Find where the given text appears and provide that cell's center as [X, Y] coordinate. 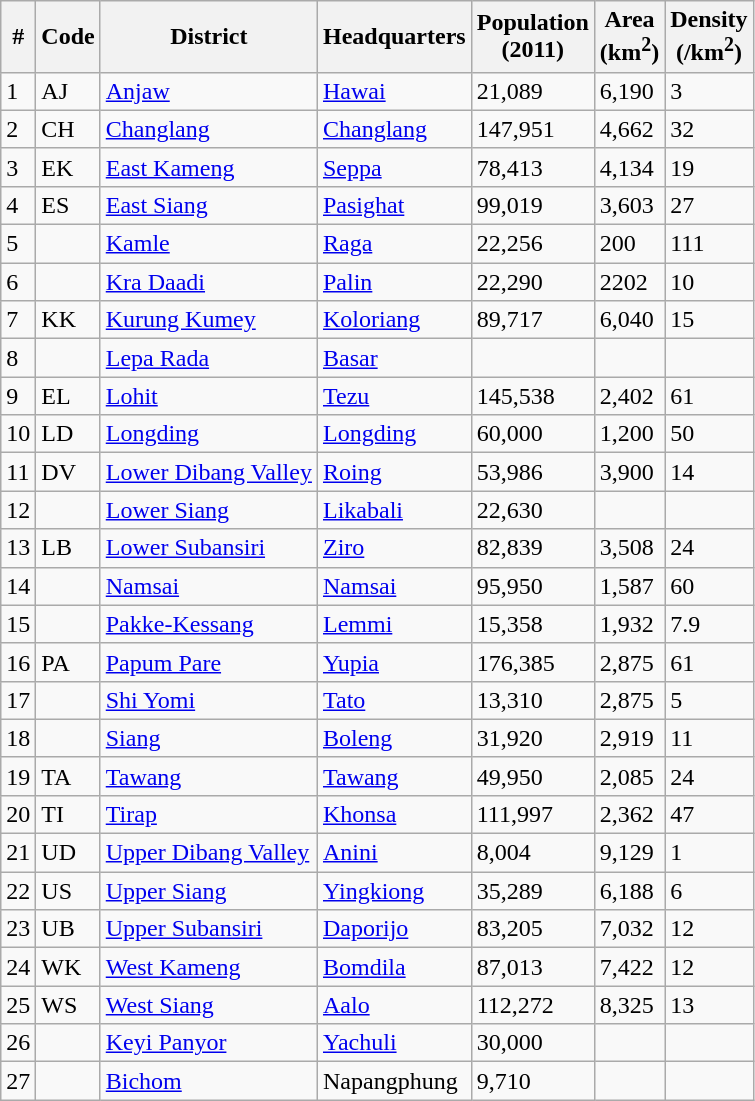
PA [68, 662]
4 [18, 205]
111 [709, 244]
Palin [394, 282]
Upper Siang [208, 891]
2202 [629, 282]
4,662 [629, 129]
8 [18, 358]
8,325 [629, 1005]
112,272 [532, 1005]
Lower Dibang Valley [208, 472]
1,587 [629, 586]
145,538 [532, 396]
Tezu [394, 396]
Likabali [394, 510]
District [208, 37]
Keyi Panyor [208, 1043]
87,013 [532, 967]
176,385 [532, 662]
22,290 [532, 282]
25 [18, 1005]
Kra Daadi [208, 282]
Boleng [394, 738]
DV [68, 472]
18 [18, 738]
50 [709, 434]
60 [709, 586]
Upper Subansiri [208, 929]
7,032 [629, 929]
WS [68, 1005]
Koloriang [394, 320]
West Siang [208, 1005]
1,932 [629, 624]
LD [68, 434]
Kurung Kumey [208, 320]
83,205 [532, 929]
111,997 [532, 814]
Anjaw [208, 91]
21 [18, 853]
8,004 [532, 853]
3,603 [629, 205]
Napangphung [394, 1081]
9,129 [629, 853]
KK [68, 320]
Aalo [394, 1005]
Ziro [394, 548]
22 [18, 891]
7 [18, 320]
East Kameng [208, 167]
# [18, 37]
East Siang [208, 205]
Siang [208, 738]
6,040 [629, 320]
Headquarters [394, 37]
TI [68, 814]
Khonsa [394, 814]
7.9 [709, 624]
4,134 [629, 167]
AJ [68, 91]
LB [68, 548]
6,188 [629, 891]
Density (/km2) [709, 37]
Raga [394, 244]
21,089 [532, 91]
TA [68, 776]
EK [68, 167]
53,986 [532, 472]
200 [629, 244]
78,413 [532, 167]
13,310 [532, 700]
Basar [394, 358]
20 [18, 814]
Bichom [208, 1081]
Kamle [208, 244]
Hawai [394, 91]
Yachuli [394, 1043]
7,422 [629, 967]
47 [709, 814]
9,710 [532, 1081]
3,508 [629, 548]
30,000 [532, 1043]
35,289 [532, 891]
147,951 [532, 129]
CH [68, 129]
Yingkiong [394, 891]
Lohit [208, 396]
Yupia [394, 662]
West Kameng [208, 967]
Anini [394, 853]
Daporijo [394, 929]
2,402 [629, 396]
26 [18, 1043]
Area (km2) [629, 37]
6,190 [629, 91]
Population (2011) [532, 37]
Lemmi [394, 624]
15,358 [532, 624]
Pakke-Kessang [208, 624]
23 [18, 929]
Lower Siang [208, 510]
2,362 [629, 814]
Pasighat [394, 205]
22,256 [532, 244]
EL [68, 396]
95,950 [532, 586]
Papum Pare [208, 662]
3,900 [629, 472]
31,920 [532, 738]
WK [68, 967]
9 [18, 396]
2 [18, 129]
17 [18, 700]
49,950 [532, 776]
Seppa [394, 167]
Lepa Rada [208, 358]
Upper Dibang Valley [208, 853]
2,919 [629, 738]
99,019 [532, 205]
UD [68, 853]
UB [68, 929]
Code [68, 37]
22,630 [532, 510]
US [68, 891]
Tirap [208, 814]
Shi Yomi [208, 700]
1,200 [629, 434]
Lower Subansiri [208, 548]
ES [68, 205]
89,717 [532, 320]
82,839 [532, 548]
32 [709, 129]
Roing [394, 472]
Tato [394, 700]
Bomdila [394, 967]
60,000 [532, 434]
16 [18, 662]
2,085 [629, 776]
